Extract the [X, Y] coordinate from the center of the cell holding the provided text.  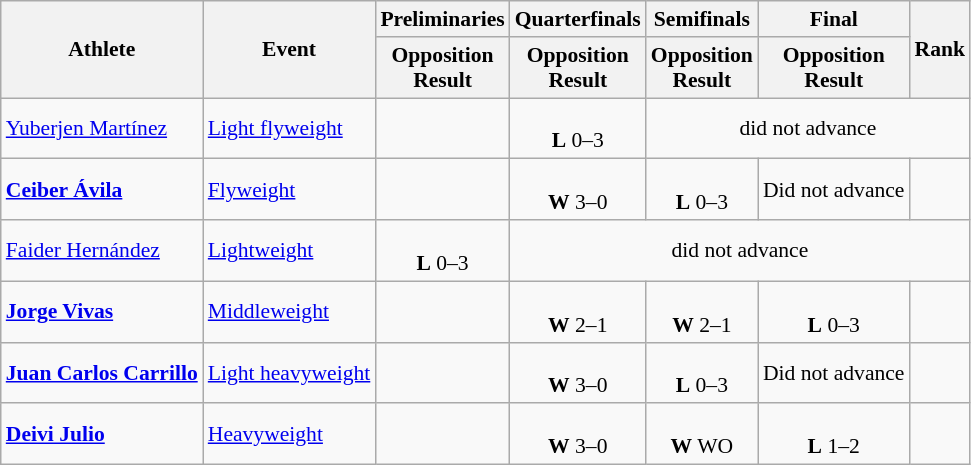
Quarterfinals [578, 19]
Faider Hernández [102, 250]
Juan Carlos Carrillo [102, 372]
Final [834, 19]
Ceiber Ávila [102, 190]
Deivi Julio [102, 434]
Flyweight [290, 190]
Light heavyweight [290, 372]
Middleweight [290, 312]
Athlete [102, 50]
Heavyweight [290, 434]
Lightweight [290, 250]
Jorge Vivas [102, 312]
Yuberjen Martínez [102, 128]
Semifinals [702, 19]
Event [290, 50]
Preliminaries [442, 19]
L 1–2 [834, 434]
Light flyweight [290, 128]
Rank [940, 50]
W WO [702, 434]
